Provide the [X, Y] coordinate of the cell's center where the given text is located.  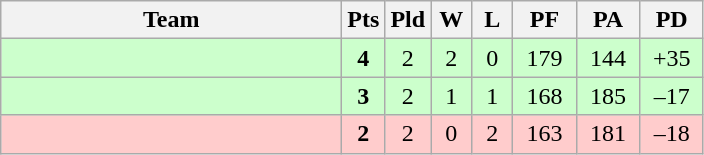
181 [608, 134]
163 [545, 134]
Team [172, 20]
3 [364, 96]
144 [608, 58]
PA [608, 20]
PF [545, 20]
–17 [672, 96]
4 [364, 58]
PD [672, 20]
L [492, 20]
Pts [364, 20]
+35 [672, 58]
Pld [408, 20]
185 [608, 96]
168 [545, 96]
–18 [672, 134]
179 [545, 58]
W [452, 20]
